Identify which cell holds the provided text, then report its (X, Y) central coordinate. 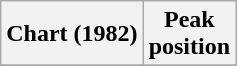
Peakposition (189, 34)
Chart (1982) (72, 34)
